Identify which cell holds the provided text, then report its (x, y) central coordinate. 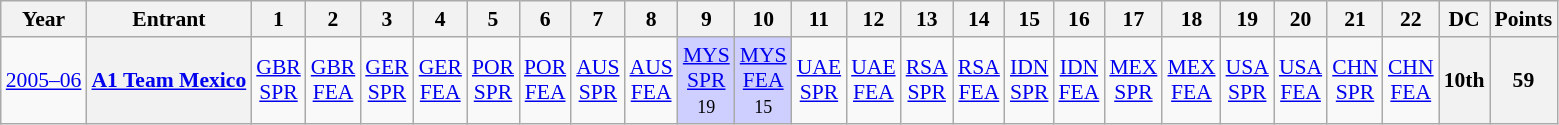
8 (650, 19)
4 (440, 19)
15 (1030, 19)
Year (44, 19)
GBRSPR (278, 80)
AUSSPR (598, 80)
CHNFEA (1411, 80)
AUSFEA (650, 80)
Entrant (168, 19)
Points (1524, 19)
11 (819, 19)
IDNFEA (1078, 80)
10 (764, 19)
17 (1133, 19)
12 (873, 19)
5 (493, 19)
2005–06 (44, 80)
GBRFEA (334, 80)
3 (386, 19)
MYSFEA15 (764, 80)
20 (1300, 19)
6 (545, 19)
CHNSPR (1355, 80)
MEXFEA (1191, 80)
21 (1355, 19)
USAFEA (1300, 80)
RSAFEA (979, 80)
2 (334, 19)
MYSSPR19 (706, 80)
PORFEA (545, 80)
22 (1411, 19)
13 (927, 19)
UAESPR (819, 80)
10th (1464, 80)
PORSPR (493, 80)
UAEFEA (873, 80)
19 (1248, 19)
GERSPR (386, 80)
A1 Team Mexico (168, 80)
USASPR (1248, 80)
MEXSPR (1133, 80)
7 (598, 19)
1 (278, 19)
59 (1524, 80)
RSASPR (927, 80)
18 (1191, 19)
14 (979, 19)
9 (706, 19)
DC (1464, 19)
16 (1078, 19)
IDNSPR (1030, 80)
GERFEA (440, 80)
